Search for the cell housing the specified text and yield its [X, Y] center coordinate. 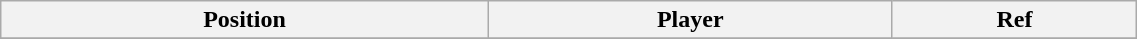
Player [690, 20]
Ref [1014, 20]
Position [244, 20]
